For the text-containing cell, return its midpoint in [X, Y] coordinate format. 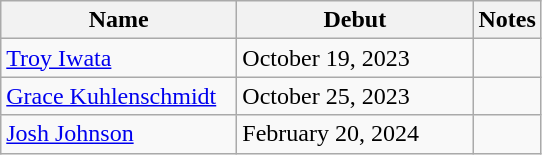
Grace Kuhlenschmidt [119, 96]
October 19, 2023 [355, 58]
Debut [355, 20]
October 25, 2023 [355, 96]
Notes [507, 20]
Josh Johnson [119, 134]
Name [119, 20]
February 20, 2024 [355, 134]
Troy Iwata [119, 58]
